Capture the cell that displays the provided text and extract its [x, y] central coordinate. 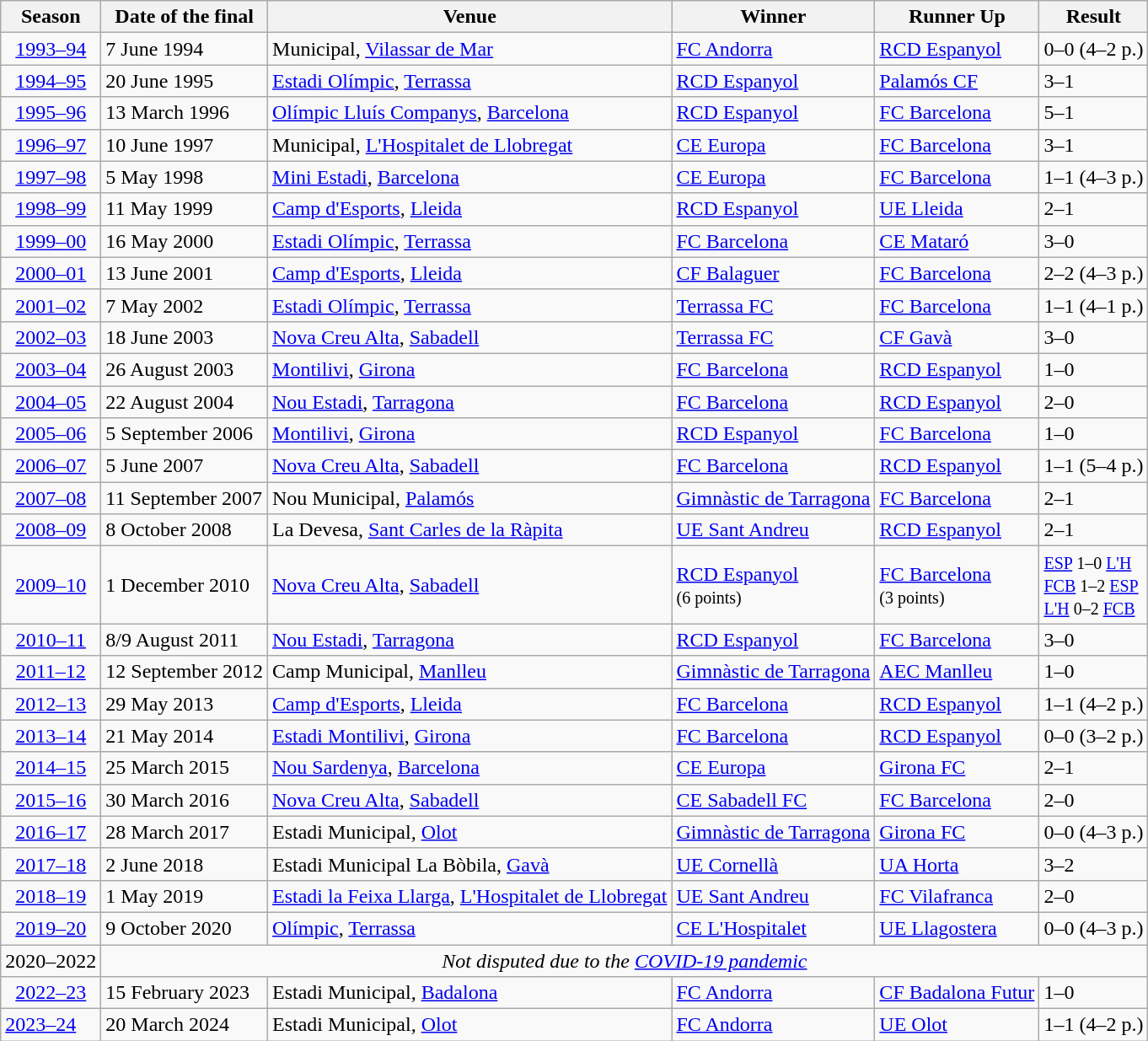
2016–17 [51, 832]
Estadi la Feixa Llarga, L'Hospitalet de Llobregat [470, 896]
5 September 2006 [185, 434]
2–2 (4–3 p.) [1094, 273]
28 March 2017 [185, 832]
21 May 2014 [185, 736]
ESP 1–0 L'HFCB 1–2 ESPL'H 0–2 FCB [1094, 585]
2013–14 [51, 736]
2015–16 [51, 800]
2006–07 [51, 466]
CF Badalona Futur [958, 993]
RCD Espanyol(6 points) [774, 585]
AEC Manlleu [958, 672]
8/9 August 2011 [185, 640]
16 May 2000 [185, 241]
1–1 (4–1 p.) [1094, 305]
8 October 2008 [185, 530]
5–1 [1094, 113]
25 March 2015 [185, 768]
Season [51, 17]
18 June 2003 [185, 337]
5 May 1998 [185, 177]
Municipal, Vilassar de Mar [470, 49]
2004–05 [51, 402]
2019–20 [51, 928]
UE Cornellà [774, 864]
1 December 2010 [185, 585]
13 June 2001 [185, 273]
1996–97 [51, 145]
2008–09 [51, 530]
2003–04 [51, 369]
2000–01 [51, 273]
Olímpic, Terrassa [470, 928]
2017–18 [51, 864]
CF Balaguer [774, 273]
7 May 2002 [185, 305]
1 May 2019 [185, 896]
2001–02 [51, 305]
13 March 1996 [185, 113]
2023–24 [51, 1025]
1995–96 [51, 113]
20 March 2024 [185, 1025]
1994–95 [51, 81]
2012–13 [51, 704]
1997–98 [51, 177]
Nou Sardenya, Barcelona [470, 768]
CE Sabadell FC [774, 800]
Not disputed due to the COVID-19 pandemic [625, 960]
0–0 (4–2 p.) [1094, 49]
Result [1094, 17]
Estadi Municipal, Badalona [470, 993]
2022–23 [51, 993]
2018–19 [51, 896]
Winner [774, 17]
UE Llagostera [958, 928]
5 June 2007 [185, 466]
CE L'Hospitalet [774, 928]
CF Gavà [958, 337]
20 June 1995 [185, 81]
Estadi Montilivi, Girona [470, 736]
10 June 1997 [185, 145]
2010–11 [51, 640]
Nou Municipal, Palamós [470, 498]
12 September 2012 [185, 672]
UE Lleida [958, 209]
7 June 1994 [185, 49]
1993–94 [51, 49]
La Devesa, Sant Carles de la Ràpita [470, 530]
11 May 1999 [185, 209]
1–1 (4–3 p.) [1094, 177]
FC Barcelona(3 points) [958, 585]
0–0 (3–2 p.) [1094, 736]
Mini Estadi, Barcelona [470, 177]
Olímpic Lluís Companys, Barcelona [470, 113]
26 August 2003 [185, 369]
2007–08 [51, 498]
2011–12 [51, 672]
9 October 2020 [185, 928]
CE Mataró [958, 241]
FC Vilafranca [958, 896]
2009–10 [51, 585]
1–1 (5–4 p.) [1094, 466]
Runner Up [958, 17]
2014–15 [51, 768]
Municipal, L'Hospitalet de Llobregat [470, 145]
2002–03 [51, 337]
Date of the final [185, 17]
1999–00 [51, 241]
22 August 2004 [185, 402]
1998–99 [51, 209]
29 May 2013 [185, 704]
11 September 2007 [185, 498]
2005–06 [51, 434]
2 June 2018 [185, 864]
3–2 [1094, 864]
UA Horta [958, 864]
Palamós CF [958, 81]
Estadi Municipal La Bòbila, Gavà [470, 864]
Camp Municipal, Manlleu [470, 672]
15 February 2023 [185, 993]
Venue [470, 17]
2020–2022 [51, 960]
UE Olot [958, 1025]
30 March 2016 [185, 800]
